Detect which cell encompasses the target text, then output its [x, y] center coordinate. 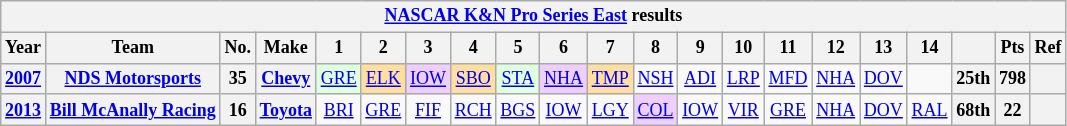
LRP [743, 78]
8 [656, 48]
BRI [338, 110]
NDS Motorsports [132, 78]
STA [518, 78]
4 [473, 48]
TMP [610, 78]
VIR [743, 110]
10 [743, 48]
12 [836, 48]
9 [700, 48]
16 [238, 110]
5 [518, 48]
2013 [24, 110]
BGS [518, 110]
2007 [24, 78]
22 [1013, 110]
NASCAR K&N Pro Series East results [534, 16]
MFD [788, 78]
RAL [930, 110]
7 [610, 48]
ADI [700, 78]
Toyota [286, 110]
LGY [610, 110]
798 [1013, 78]
Bill McAnally Racing [132, 110]
RCH [473, 110]
14 [930, 48]
2 [384, 48]
COL [656, 110]
SBO [473, 78]
NSH [656, 78]
Chevy [286, 78]
Pts [1013, 48]
No. [238, 48]
35 [238, 78]
6 [564, 48]
Team [132, 48]
13 [884, 48]
25th [974, 78]
11 [788, 48]
ELK [384, 78]
Ref [1048, 48]
FIF [428, 110]
3 [428, 48]
Make [286, 48]
Year [24, 48]
1 [338, 48]
68th [974, 110]
